Output the [X, Y] coordinate of the center of the cell containing the given text.  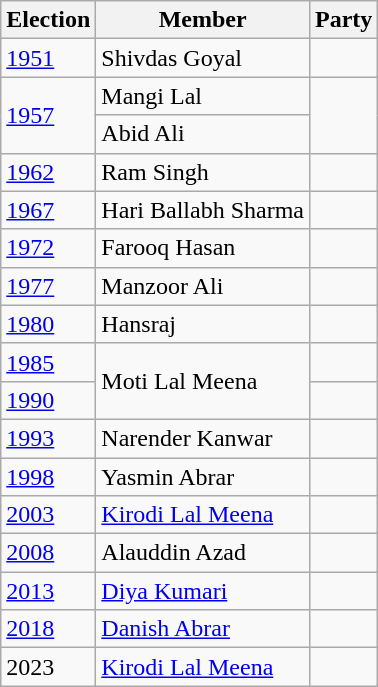
1990 [48, 400]
Abid Ali [203, 134]
Danish Abrar [203, 629]
Narender Kanwar [203, 438]
Member [203, 20]
Moti Lal Meena [203, 381]
1977 [48, 286]
1957 [48, 115]
1985 [48, 362]
1962 [48, 172]
Farooq Hasan [203, 248]
2003 [48, 515]
2008 [48, 553]
2013 [48, 591]
Yasmin Abrar [203, 477]
1967 [48, 210]
Diya Kumari [203, 591]
Alauddin Azad [203, 553]
Hari Ballabh Sharma [203, 210]
Election [48, 20]
Mangi Lal [203, 96]
Ram Singh [203, 172]
Party [343, 20]
1980 [48, 324]
2018 [48, 629]
Shivdas Goyal [203, 58]
1998 [48, 477]
Manzoor Ali [203, 286]
2023 [48, 667]
Hansraj [203, 324]
1993 [48, 438]
1951 [48, 58]
1972 [48, 248]
